Locate the cell with the specified text and output its [x, y] center coordinate. 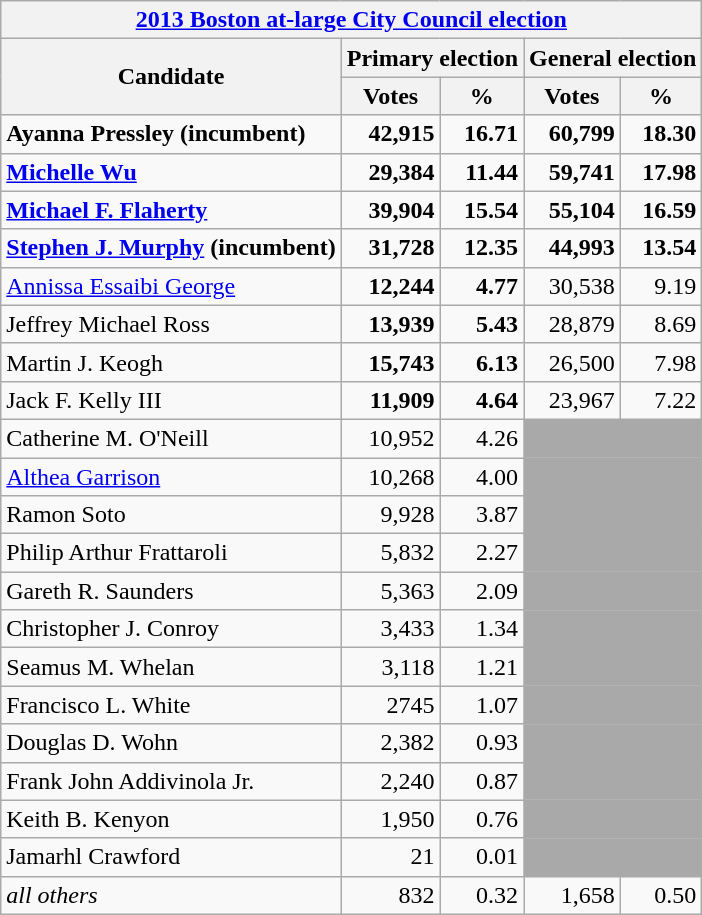
Keith B. Kenyon [171, 819]
59,741 [572, 172]
0.32 [482, 895]
13.54 [661, 248]
4.77 [482, 286]
2,382 [390, 743]
8.69 [661, 324]
15,743 [390, 362]
0.01 [482, 857]
Gareth R. Saunders [171, 591]
Jack F. Kelly III [171, 400]
4.00 [482, 477]
Seamus M. Whelan [171, 667]
9.19 [661, 286]
1,950 [390, 819]
10,952 [390, 438]
21 [390, 857]
18.30 [661, 134]
10,268 [390, 477]
7.22 [661, 400]
1.21 [482, 667]
31,728 [390, 248]
7.98 [661, 362]
4.64 [482, 400]
0.87 [482, 781]
2745 [390, 705]
Althea Garrison [171, 477]
Ayanna Pressley (incumbent) [171, 134]
Ramon Soto [171, 515]
Douglas D. Wohn [171, 743]
5.43 [482, 324]
26,500 [572, 362]
0.76 [482, 819]
4.26 [482, 438]
1.34 [482, 629]
42,915 [390, 134]
0.50 [661, 895]
2013 Boston at-large City Council election [352, 20]
Stephen J. Murphy (incumbent) [171, 248]
16.71 [482, 134]
55,104 [572, 210]
3,118 [390, 667]
12.35 [482, 248]
9,928 [390, 515]
Frank John Addivinola Jr. [171, 781]
3.87 [482, 515]
12,244 [390, 286]
1.07 [482, 705]
2.09 [482, 591]
Philip Arthur Frattaroli [171, 553]
Jeffrey Michael Ross [171, 324]
Jamarhl Crawford [171, 857]
5,363 [390, 591]
6.13 [482, 362]
5,832 [390, 553]
15.54 [482, 210]
Catherine M. O'Neill [171, 438]
Francisco L. White [171, 705]
Martin J. Keogh [171, 362]
1,658 [572, 895]
11.44 [482, 172]
2.27 [482, 553]
13,939 [390, 324]
Candidate [171, 77]
23,967 [572, 400]
17.98 [661, 172]
11,909 [390, 400]
60,799 [572, 134]
Michael F. Flaherty [171, 210]
28,879 [572, 324]
Primary election [432, 58]
3,433 [390, 629]
30,538 [572, 286]
General election [613, 58]
Annissa Essaibi George [171, 286]
44,993 [572, 248]
all others [171, 895]
39,904 [390, 210]
16.59 [661, 210]
0.93 [482, 743]
832 [390, 895]
Christopher J. Conroy [171, 629]
2,240 [390, 781]
Michelle Wu [171, 172]
29,384 [390, 172]
